Output the (X, Y) coordinate of the center of the cell containing the given text.  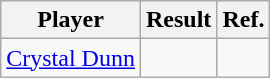
Result (178, 20)
Ref. (244, 20)
Crystal Dunn (71, 58)
Player (71, 20)
